Search for the cell housing the specified text and yield its (X, Y) center coordinate. 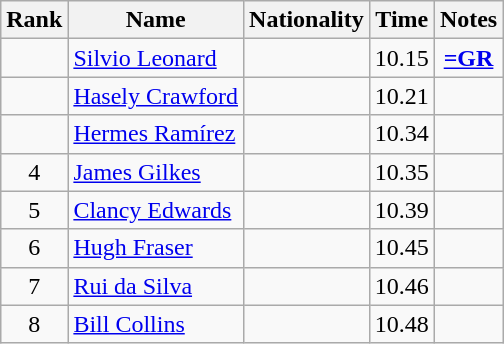
7 (34, 286)
Hugh Fraser (156, 248)
Nationality (307, 20)
Silvio Leonard (156, 58)
Time (402, 20)
10.45 (402, 248)
4 (34, 172)
10.15 (402, 58)
6 (34, 248)
10.39 (402, 210)
5 (34, 210)
Name (156, 20)
Notes (468, 20)
10.46 (402, 286)
10.21 (402, 96)
Clancy Edwards (156, 210)
Hermes Ramírez (156, 134)
Rank (34, 20)
Hasely Crawford (156, 96)
Bill Collins (156, 324)
10.48 (402, 324)
8 (34, 324)
10.35 (402, 172)
=GR (468, 58)
James Gilkes (156, 172)
Rui da Silva (156, 286)
10.34 (402, 134)
